Detect which cell encompasses the target text, then output its (X, Y) center coordinate. 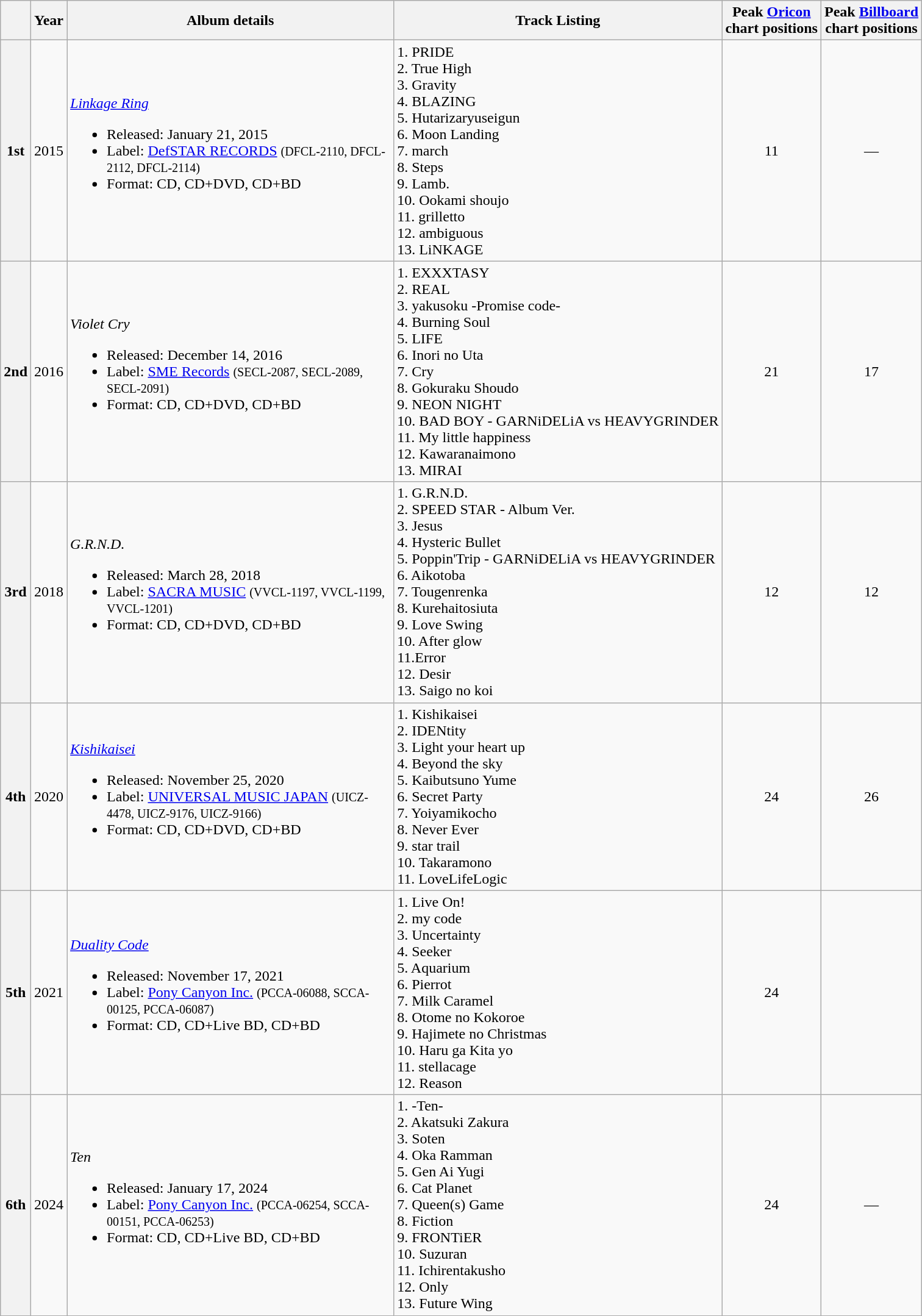
TenReleased: January 17, 2024Label: Pony Canyon Inc. (PCCA-06254, SCCA-00151, PCCA-06253)Format: CD, CD+Live BD, CD+BD (230, 1205)
Duality CodeReleased: November 17, 2021Label: Pony Canyon Inc. (PCCA-06088, SCCA-00125, PCCA-06087)Format: CD, CD+Live BD, CD+BD (230, 993)
Linkage RingReleased: January 21, 2015Label: DefSTAR RECORDS (DFCL-2110, DFCL-2112, DFCL-2114)Format: CD, CD+DVD, CD+BD (230, 151)
4th (16, 796)
Peak Oricon chart positions (771, 21)
Year (49, 21)
Violet CryReleased: December 14, 2016Label: SME Records (SECL-2087, SECL-2089, SECL-2091)Format: CD, CD+DVD, CD+BD (230, 371)
Track Listing (558, 21)
21 (771, 371)
2016 (49, 371)
2015 (49, 151)
Peak Billboard chart positions (871, 21)
KishikaiseiReleased: November 25, 2020Label: UNIVERSAL MUSIC JAPAN (UICZ-4478, UICZ-9176, UICZ-9166)Format: CD, CD+DVD, CD+BD (230, 796)
1st (16, 151)
Album details (230, 21)
2024 (49, 1205)
2020 (49, 796)
3rd (16, 592)
26 (871, 796)
G.R.N.D.Released: March 28, 2018Label: SACRA MUSIC (VVCL-1197, VVCL-1199, VVCL-1201)Format: CD, CD+DVD, CD+BD (230, 592)
17 (871, 371)
2nd (16, 371)
2018 (49, 592)
11 (771, 151)
6th (16, 1205)
2021 (49, 993)
5th (16, 993)
